Return the [x, y] coordinate for the center point of the cell that contains the specified text.  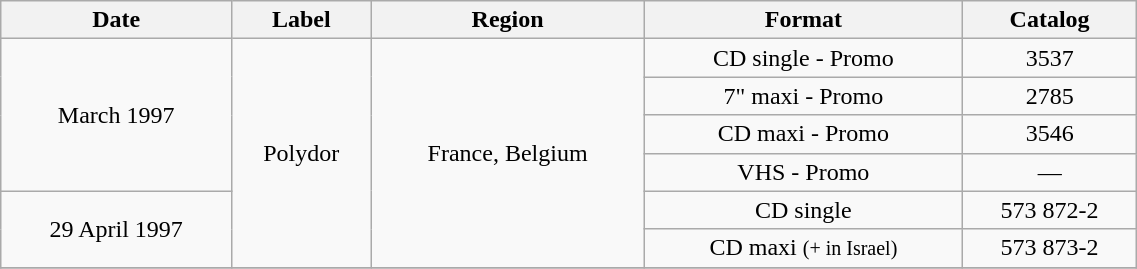
3546 [1049, 134]
2785 [1049, 96]
Format [803, 20]
CD single [803, 210]
Region [508, 20]
573 872-2 [1049, 210]
— [1049, 172]
March 1997 [116, 115]
Date [116, 20]
CD single - Promo [803, 58]
VHS - Promo [803, 172]
29 April 1997 [116, 229]
Polydor [302, 153]
3537 [1049, 58]
CD maxi - Promo [803, 134]
Catalog [1049, 20]
France, Belgium [508, 153]
Label [302, 20]
7" maxi - Promo [803, 96]
CD maxi (+ in Israel) [803, 248]
573 873-2 [1049, 248]
